Search for the cell housing the specified text and yield its [X, Y] center coordinate. 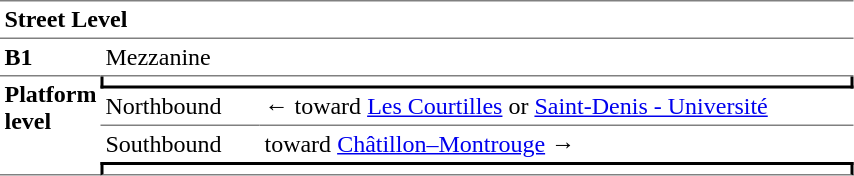
B1 [50, 58]
Street Level [427, 20]
← toward Les Courtilles or Saint-Denis - Université [557, 107]
Northbound [180, 107]
toward Châtillon–Montrouge → [557, 144]
Southbound [180, 144]
Platform level [50, 126]
Mezzanine [478, 58]
